Pinpoint the cell where the given text exists, returning its (x, y) midpoint coordinate. 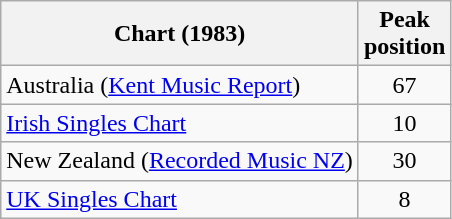
30 (404, 161)
10 (404, 123)
Australia (Kent Music Report) (180, 85)
Irish Singles Chart (180, 123)
New Zealand (Recorded Music NZ) (180, 161)
Peakposition (404, 34)
8 (404, 199)
UK Singles Chart (180, 199)
67 (404, 85)
Chart (1983) (180, 34)
